Search for the cell housing the specified text and yield its [X, Y] center coordinate. 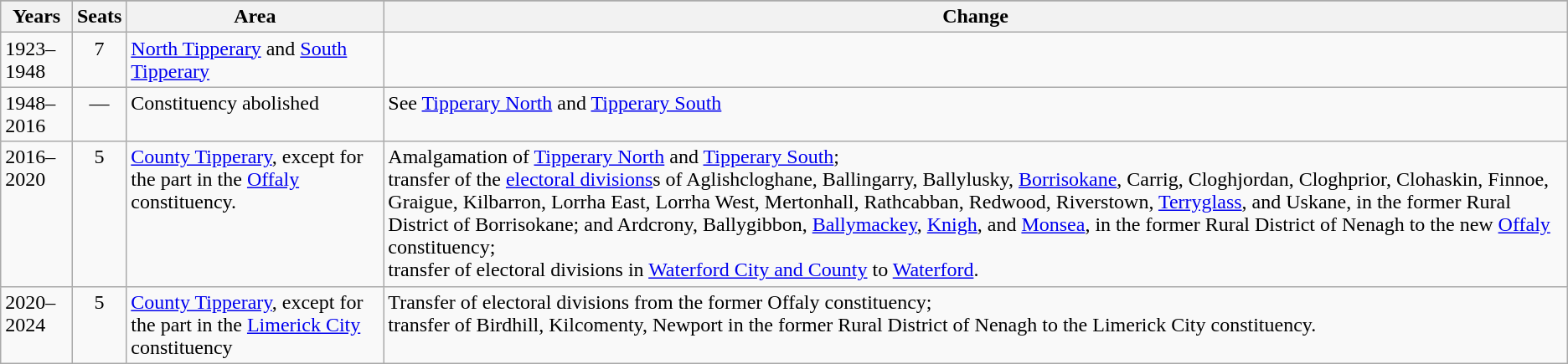
Seats [99, 17]
1923–1948 [37, 60]
North Tipperary and South Tipperary [255, 60]
2016–2020 [37, 214]
Constituency abolished [255, 114]
Area [255, 17]
2020–2024 [37, 325]
7 [99, 60]
See Tipperary North and Tipperary South [975, 114]
County Tipperary, except for the part in the Limerick City constituency [255, 325]
Change [975, 17]
— [99, 114]
Years [37, 17]
County Tipperary, except for the part in the Offaly constituency. [255, 214]
1948–2016 [37, 114]
